From the cell containing the given text, extract its center point as (X, Y) coordinate. 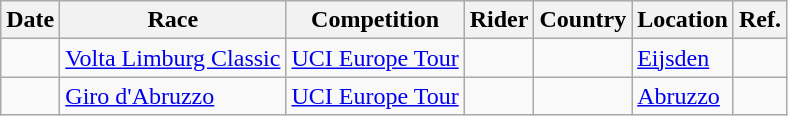
Volta Limburg Classic (173, 58)
Rider (499, 20)
Location (683, 20)
Abruzzo (683, 96)
Ref. (760, 20)
Eijsden (683, 58)
Date (30, 20)
Country (583, 20)
Giro d'Abruzzo (173, 96)
Competition (375, 20)
Race (173, 20)
